Capture the cell that displays the provided text and extract its (X, Y) central coordinate. 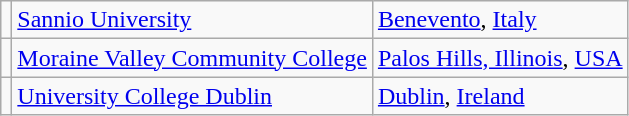
Benevento, Italy (500, 20)
Moraine Valley Community College (192, 58)
Palos Hills, Illinois, USA (500, 58)
Dublin, Ireland (500, 96)
Sannio University (192, 20)
University College Dublin (192, 96)
